Extract the [x, y] coordinate from the center of the cell holding the provided text.  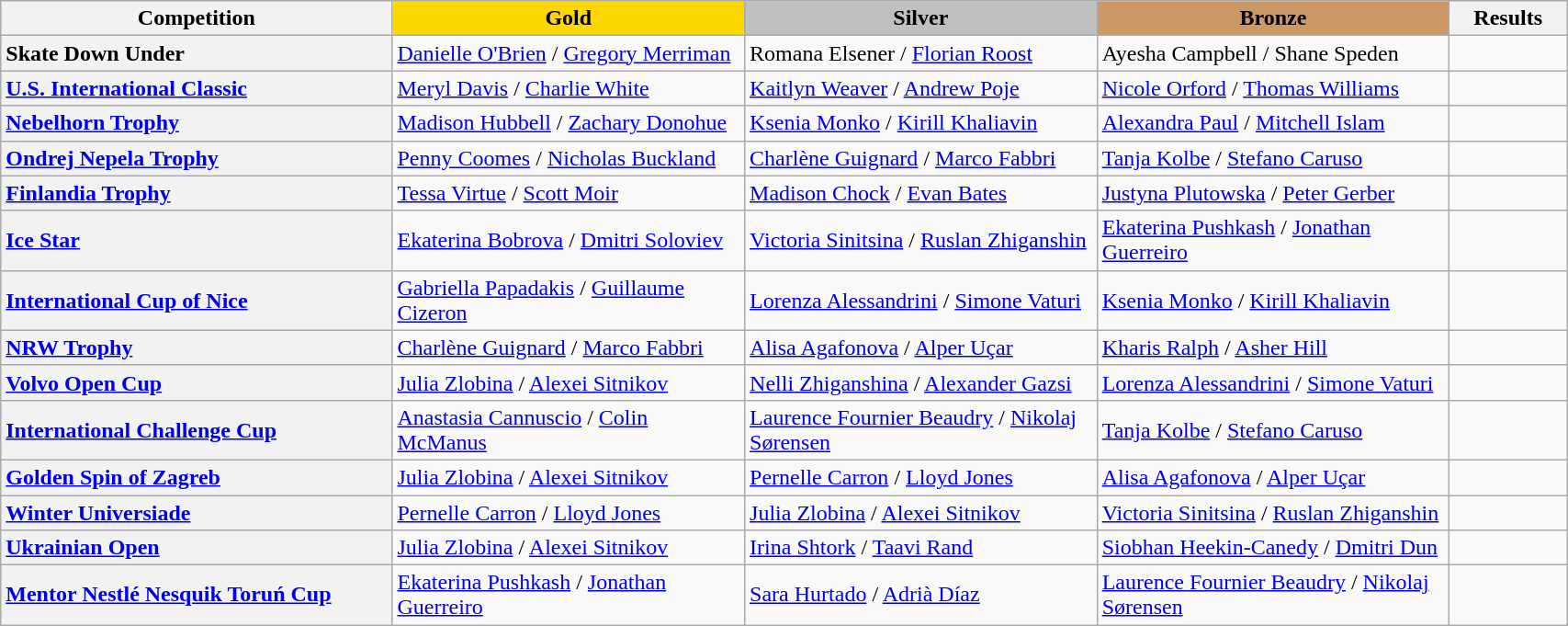
Irina Shtork / Taavi Rand [921, 548]
Ukrainian Open [197, 548]
Ayesha Campbell / Shane Speden [1273, 53]
Finlandia Trophy [197, 193]
Anastasia Cannuscio / Colin McManus [569, 430]
Bronze [1273, 18]
Nicole Orford / Thomas Williams [1273, 88]
International Challenge Cup [197, 430]
Gold [569, 18]
Gabriella Papadakis / Guillaume Cizeron [569, 300]
Skate Down Under [197, 53]
Penny Coomes / Nicholas Buckland [569, 158]
International Cup of Nice [197, 300]
Silver [921, 18]
Ice Star [197, 241]
U.S. International Classic [197, 88]
Results [1508, 18]
Alexandra Paul / Mitchell Islam [1273, 123]
Meryl Davis / Charlie White [569, 88]
Volvo Open Cup [197, 382]
Danielle O'Brien / Gregory Merriman [569, 53]
Kaitlyn Weaver / Andrew Poje [921, 88]
Tessa Virtue / Scott Moir [569, 193]
NRW Trophy [197, 347]
Madison Chock / Evan Bates [921, 193]
Mentor Nestlé Nesquik Toruń Cup [197, 596]
Winter Universiade [197, 512]
Kharis Ralph / Asher Hill [1273, 347]
Ekaterina Bobrova / Dmitri Soloviev [569, 241]
Ondrej Nepela Trophy [197, 158]
Sara Hurtado / Adrià Díaz [921, 596]
Siobhan Heekin-Canedy / Dmitri Dun [1273, 548]
Competition [197, 18]
Romana Elsener / Florian Roost [921, 53]
Golden Spin of Zagreb [197, 477]
Nebelhorn Trophy [197, 123]
Justyna Plutowska / Peter Gerber [1273, 193]
Madison Hubbell / Zachary Donohue [569, 123]
Nelli Zhiganshina / Alexander Gazsi [921, 382]
